Search for the cell housing the specified text and yield its [X, Y] center coordinate. 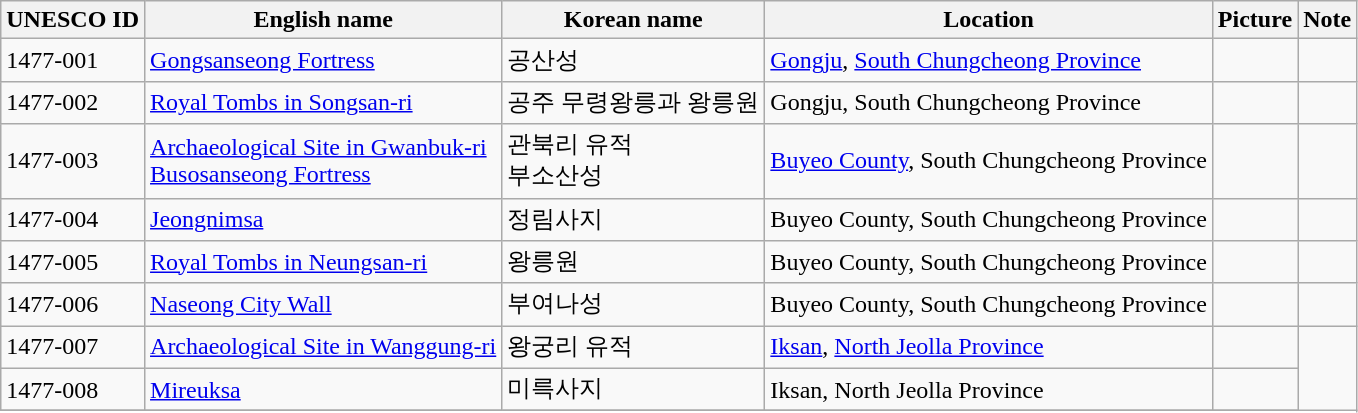
Mireuksa [324, 390]
왕궁리 유적 [634, 348]
1477-002 [73, 102]
공산성 [634, 60]
1477-008 [73, 390]
미륵사지 [634, 390]
1477-004 [73, 220]
왕릉원 [634, 262]
Naseong City Wall [324, 304]
Archaeological Site in Wanggung-ri [324, 348]
관북리 유적부소산성 [634, 161]
English name [324, 20]
1477-005 [73, 262]
Note [1328, 20]
1477-006 [73, 304]
Gongsanseong Fortress [324, 60]
UNESCO ID [73, 20]
Archaeological Site in Gwanbuk-riBusosanseong Fortress [324, 161]
정림사지 [634, 220]
Korean name [634, 20]
Picture [1254, 20]
Royal Tombs in Songsan-ri [324, 102]
Location [988, 20]
Jeongnimsa [324, 220]
1477-007 [73, 348]
Royal Tombs in Neungsan-ri [324, 262]
1477-003 [73, 161]
공주 무령왕릉과 왕릉원 [634, 102]
1477-001 [73, 60]
부여나성 [634, 304]
